Pinpoint the cell where the given text exists, returning its [x, y] midpoint coordinate. 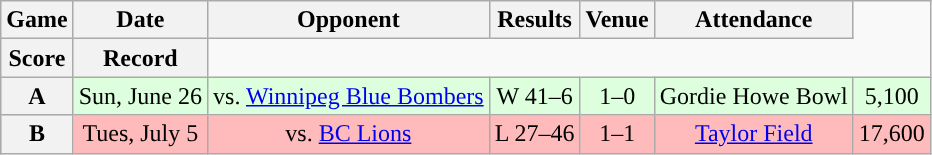
17,600 [892, 134]
L 27–46 [534, 134]
Score [37, 58]
Game [37, 20]
Opponent [349, 20]
Attendance [754, 20]
Venue [617, 20]
1–1 [617, 134]
Gordie Howe Bowl [754, 96]
Tues, July 5 [140, 134]
Taylor Field [754, 134]
B [37, 134]
Date [140, 20]
Results [534, 20]
vs. Winnipeg Blue Bombers [349, 96]
Record [140, 58]
A [37, 96]
Sun, June 26 [140, 96]
vs. BC Lions [349, 134]
1–0 [617, 96]
5,100 [892, 96]
W 41–6 [534, 96]
